Return the [X, Y] coordinate for the center point of the cell that contains the specified text.  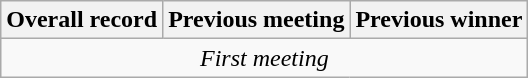
Overall record [82, 20]
Previous winner [439, 20]
First meeting [264, 58]
Previous meeting [256, 20]
